Pinpoint the cell where the given text exists, returning its (X, Y) midpoint coordinate. 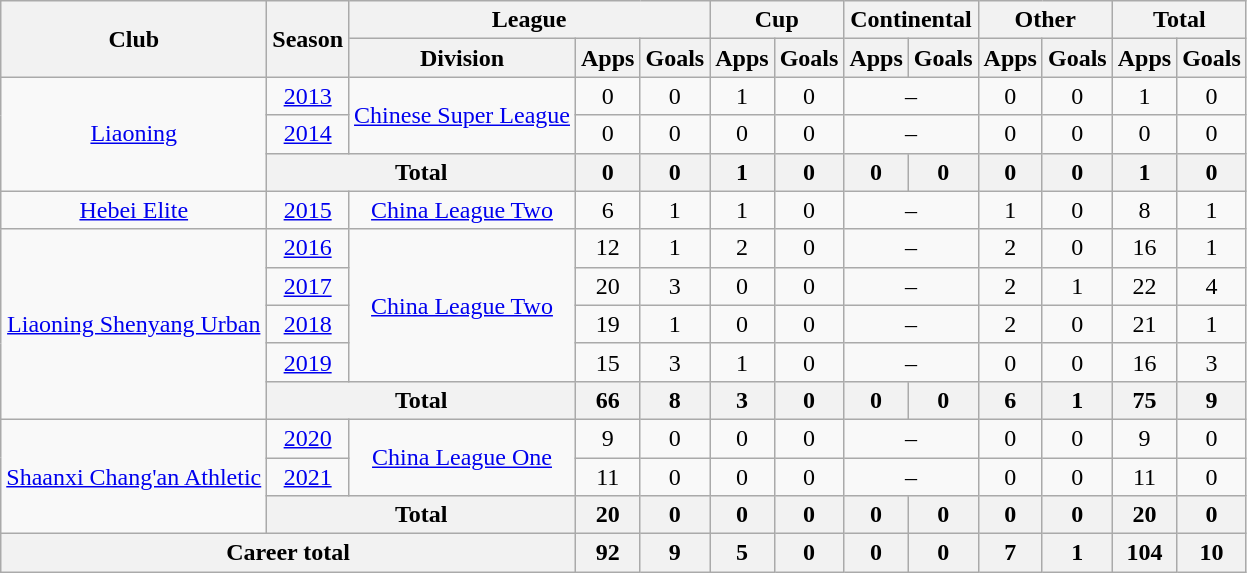
19 (608, 324)
Division (462, 58)
7 (1010, 553)
Continental (911, 20)
2018 (308, 324)
5 (742, 553)
22 (1144, 286)
Season (308, 39)
Career total (288, 553)
Cup (777, 20)
Liaoning (134, 134)
2017 (308, 286)
Hebei Elite (134, 210)
Club (134, 39)
75 (1144, 400)
15 (608, 362)
2013 (308, 96)
104 (1144, 553)
China League One (462, 457)
2021 (308, 477)
2016 (308, 248)
10 (1212, 553)
Chinese Super League (462, 115)
Liaoning Shenyang Urban (134, 324)
66 (608, 400)
4 (1212, 286)
2014 (308, 134)
2020 (308, 438)
2019 (308, 362)
12 (608, 248)
2015 (308, 210)
League (530, 20)
Other (1045, 20)
Shaanxi Chang'an Athletic (134, 476)
21 (1144, 324)
92 (608, 553)
